Locate the cell with the specified text and output its [x, y] center coordinate. 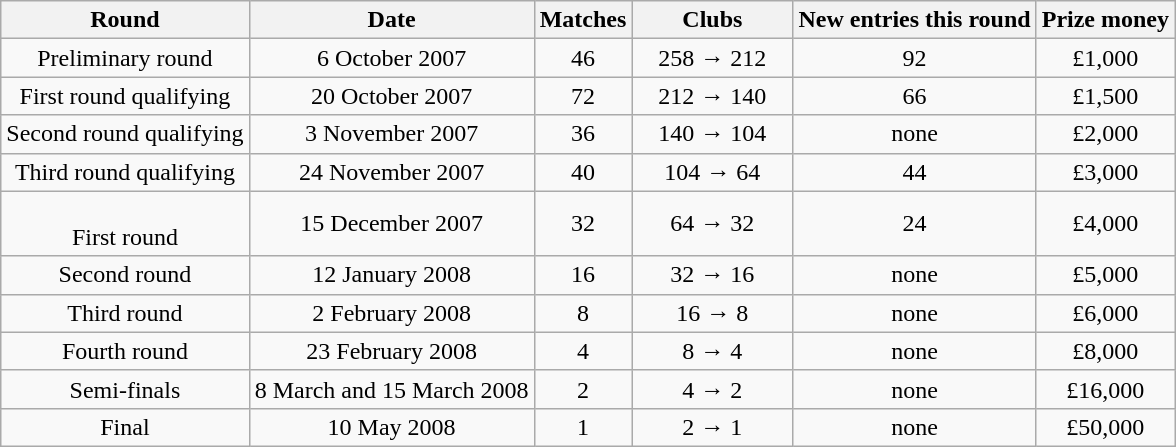
8 March and 15 March 2008 [392, 389]
46 [583, 58]
New entries this round [914, 20]
20 October 2007 [392, 96]
6 October 2007 [392, 58]
32 [583, 224]
258 → 212 [712, 58]
£4,000 [1105, 224]
15 December 2007 [392, 224]
2 February 2008 [392, 313]
16 → 8 [712, 313]
£6,000 [1105, 313]
£2,000 [1105, 134]
4 → 2 [712, 389]
212 → 140 [712, 96]
72 [583, 96]
64 → 32 [712, 224]
Fourth round [125, 351]
Final [125, 427]
23 February 2008 [392, 351]
Third round qualifying [125, 172]
16 [583, 275]
10 May 2008 [392, 427]
Matches [583, 20]
24 [914, 224]
140 → 104 [712, 134]
Prize money [1105, 20]
£5,000 [1105, 275]
92 [914, 58]
2 [583, 389]
Date [392, 20]
£3,000 [1105, 172]
£16,000 [1105, 389]
44 [914, 172]
Clubs [712, 20]
8 [583, 313]
4 [583, 351]
8 → 4 [712, 351]
32 → 16 [712, 275]
66 [914, 96]
Second round qualifying [125, 134]
First round qualifying [125, 96]
12 January 2008 [392, 275]
24 November 2007 [392, 172]
Preliminary round [125, 58]
£1,000 [1105, 58]
Third round [125, 313]
£1,500 [1105, 96]
40 [583, 172]
First round [125, 224]
Round [125, 20]
2 → 1 [712, 427]
104 → 64 [712, 172]
36 [583, 134]
Semi-finals [125, 389]
Second round [125, 275]
£8,000 [1105, 351]
3 November 2007 [392, 134]
1 [583, 427]
£50,000 [1105, 427]
